Provide the (X, Y) coordinate of the cell's center where the given text is located.  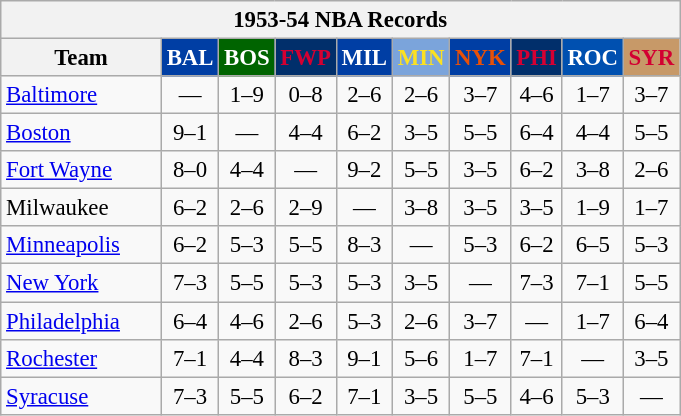
0–8 (306, 95)
BOS (247, 58)
ROC (592, 58)
5–6 (420, 358)
SYR (651, 58)
Minneapolis (82, 245)
BAL (190, 58)
NYK (480, 58)
2–9 (306, 208)
Team (82, 58)
Philadelphia (82, 321)
6–5 (592, 245)
Fort Wayne (82, 170)
1953-54 NBA Records (340, 20)
8–0 (190, 170)
PHI (536, 58)
MIL (364, 58)
Rochester (82, 358)
Syracuse (82, 396)
MIN (420, 58)
New York (82, 283)
Baltimore (82, 95)
Milwaukee (82, 208)
Boston (82, 133)
9–2 (364, 170)
FWP (306, 58)
